Scan for the cell matching the given text and deliver its [x, y] coordinate at center. 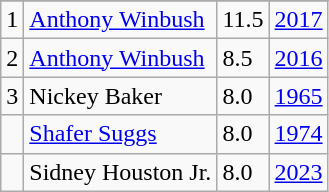
2023 [298, 172]
3 [12, 96]
Sidney Houston Jr. [120, 172]
8.5 [243, 58]
1974 [298, 134]
2016 [298, 58]
11.5 [243, 20]
1 [12, 20]
2017 [298, 20]
2 [12, 58]
Shafer Suggs [120, 134]
1965 [298, 96]
Nickey Baker [120, 96]
